Return [X, Y] of the center of cell containing provided text 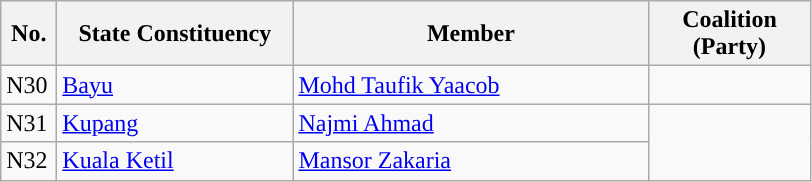
Kupang [175, 123]
N32 [29, 161]
State Constituency [175, 34]
Kuala Ketil [175, 161]
Bayu [175, 85]
N31 [29, 123]
N30 [29, 85]
No. [29, 34]
Mansor Zakaria [471, 161]
Member [471, 34]
Najmi Ahmad [471, 123]
Coalition (Party) [730, 34]
Mohd Taufik Yaacob [471, 85]
